Detect which cell encompasses the target text, then output its (x, y) center coordinate. 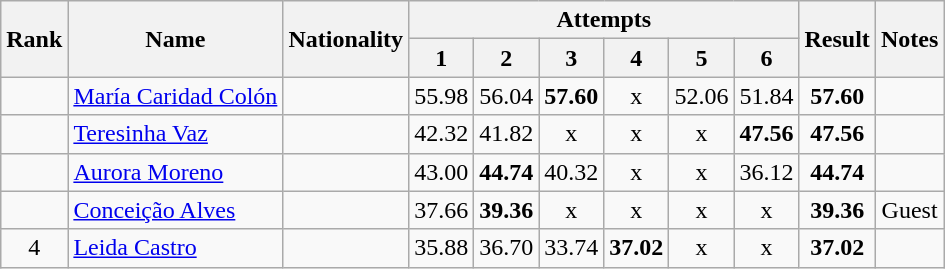
Nationality (346, 39)
Result (837, 39)
36.12 (766, 172)
Aurora Moreno (176, 172)
55.98 (442, 96)
Attempts (604, 20)
52.06 (702, 96)
Leida Castro (176, 248)
37.66 (442, 210)
51.84 (766, 96)
35.88 (442, 248)
Conceição Alves (176, 210)
6 (766, 58)
Teresinha Vaz (176, 134)
2 (506, 58)
3 (572, 58)
36.70 (506, 248)
Name (176, 39)
42.32 (442, 134)
María Caridad Colón (176, 96)
33.74 (572, 248)
Notes (909, 39)
40.32 (572, 172)
41.82 (506, 134)
1 (442, 58)
Rank (34, 39)
56.04 (506, 96)
43.00 (442, 172)
5 (702, 58)
Guest (909, 210)
